Find where the given text appears and provide that cell's center as (x, y) coordinate. 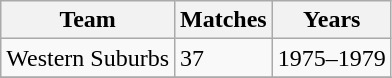
Matches (224, 20)
Team (88, 20)
Western Suburbs (88, 58)
37 (224, 58)
1975–1979 (332, 58)
Years (332, 20)
